From the cell containing the given text, extract its center point as (X, Y) coordinate. 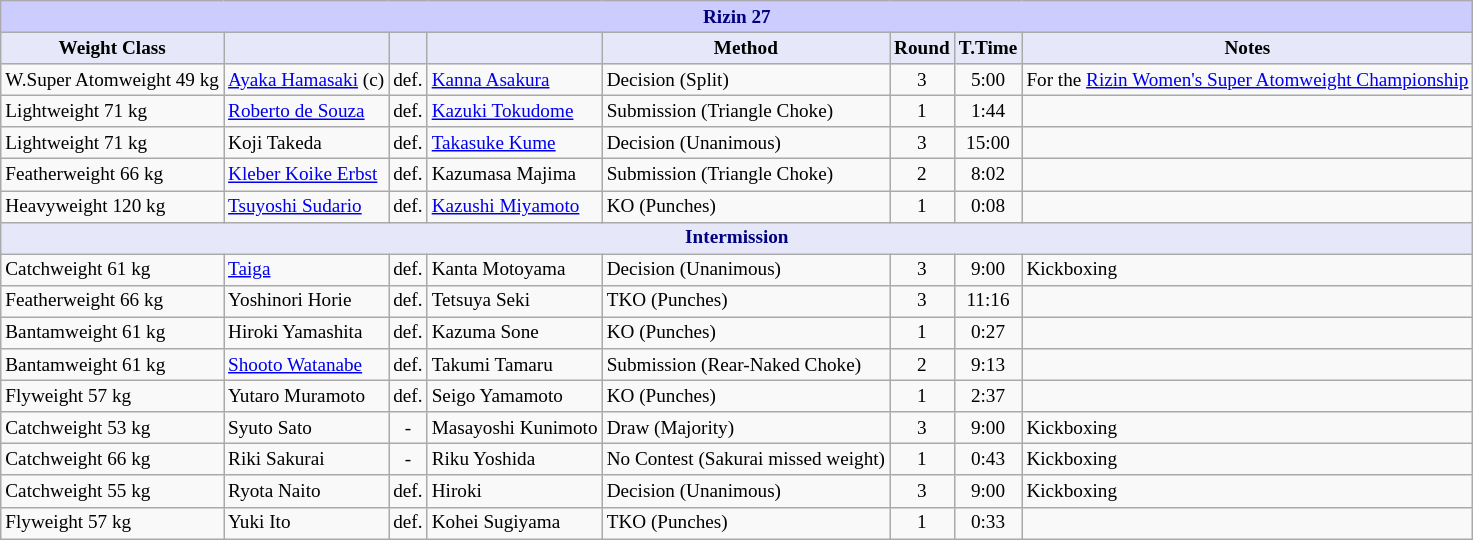
Rizin 27 (737, 17)
W.Super Atomweight 49 kg (112, 80)
Tetsuya Seki (514, 301)
Seigo Yamamoto (514, 396)
Notes (1248, 48)
Kanta Motoyama (514, 270)
Taiga (306, 270)
No Contest (Sakurai missed weight) (746, 460)
Intermission (737, 238)
11:16 (988, 301)
Kohei Sugiyama (514, 523)
Draw (Majority) (746, 428)
Yutaro Muramoto (306, 396)
Kazuma Sone (514, 333)
Round (922, 48)
Decision (Split) (746, 80)
2:37 (988, 396)
Heavyweight 120 kg (112, 206)
Catchweight 53 kg (112, 428)
15:00 (988, 143)
Method (746, 48)
5:00 (988, 80)
Shooto Watanabe (306, 365)
For the Rizin Women's Super Atomweight Championship (1248, 80)
Kleber Koike Erbst (306, 175)
1:44 (988, 111)
Catchweight 61 kg (112, 270)
9:13 (988, 365)
0:08 (988, 206)
Kazuki Tokudome (514, 111)
0:27 (988, 333)
Catchweight 66 kg (112, 460)
8:02 (988, 175)
Masayoshi Kunimoto (514, 428)
Yuki Ito (306, 523)
Riku Yoshida (514, 460)
Koji Takeda (306, 143)
Roberto de Souza (306, 111)
Yoshinori Horie (306, 301)
Takumi Tamaru (514, 365)
Hiroki (514, 491)
Submission (Rear-Naked Choke) (746, 365)
Takasuke Kume (514, 143)
Kazumasa Majima (514, 175)
Ayaka Hamasaki (c) (306, 80)
Syuto Sato (306, 428)
Weight Class (112, 48)
Kazushi Miyamoto (514, 206)
Hiroki Yamashita (306, 333)
Ryota Naito (306, 491)
0:33 (988, 523)
Catchweight 55 kg (112, 491)
0:43 (988, 460)
Tsuyoshi Sudario (306, 206)
Riki Sakurai (306, 460)
T.Time (988, 48)
Kanna Asakura (514, 80)
